Extract the [x, y] coordinate from the center of the cell holding the provided text.  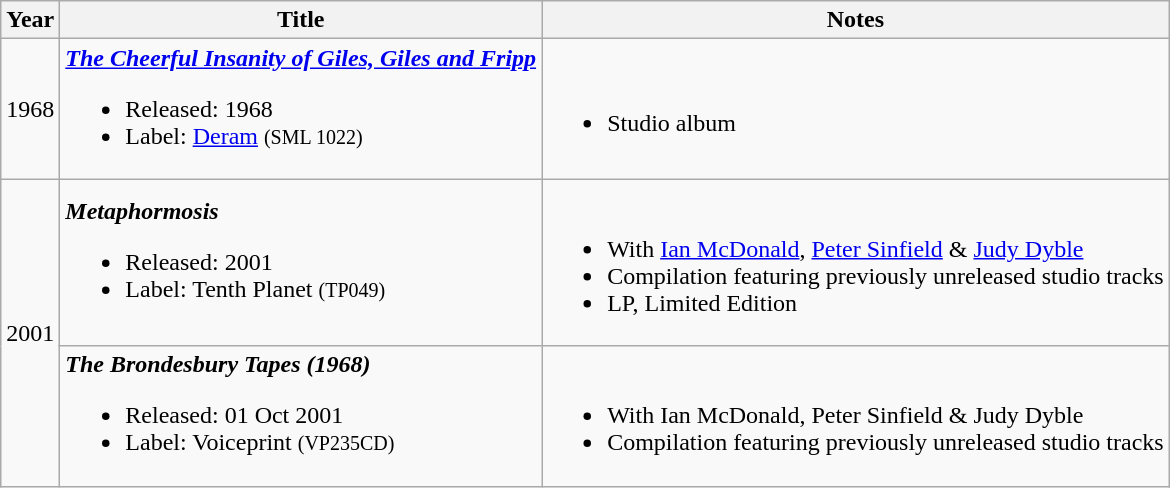
Studio album [856, 109]
Notes [856, 20]
The Brondesbury Tapes (1968)Released: 01 Oct 2001Label: Voiceprint (VP235CD) [301, 416]
1968 [30, 109]
MetaphormosisReleased: 2001Label: Tenth Planet (TP049) [301, 262]
With Ian McDonald, Peter Sinfield & Judy DybleCompilation featuring previously unreleased studio tracks [856, 416]
The Cheerful Insanity of Giles, Giles and FrippReleased: 1968Label: Deram (SML 1022) [301, 109]
With Ian McDonald, Peter Sinfield & Judy DybleCompilation featuring previously unreleased studio tracksLP, Limited Edition [856, 262]
Year [30, 20]
Title [301, 20]
2001 [30, 332]
